Find where the given text appears and provide that cell's center as [x, y] coordinate. 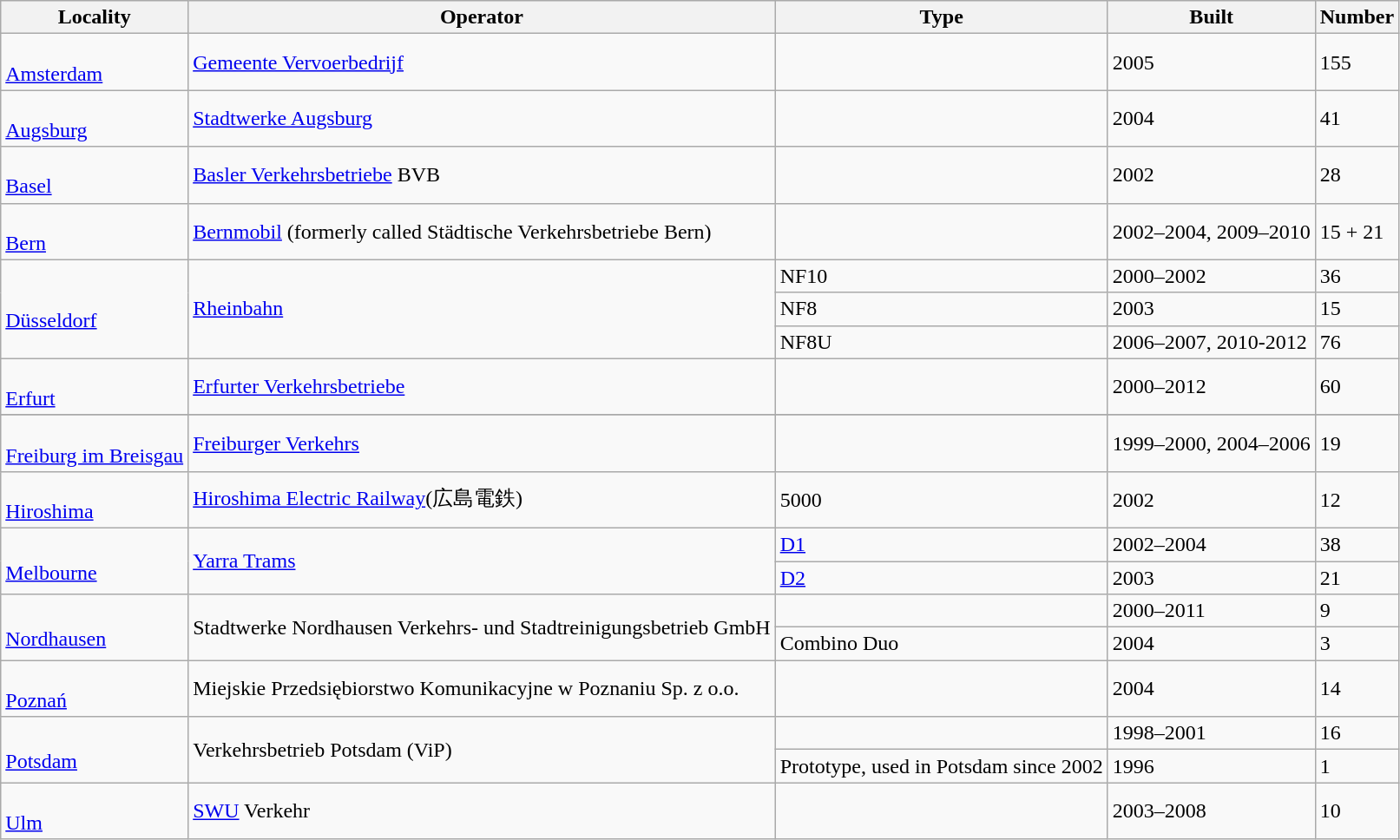
Miejskie Przedsiębiorstwo Komunikacyjne w Poznaniu Sp. z o.o. [482, 689]
D1 [941, 544]
3 [1357, 644]
Rheinbahn [482, 309]
Erfurt [95, 387]
21 [1357, 577]
NF10 [941, 276]
Stadtwerke Nordhausen Verkehrs- und Stadtreinigungsbetrieb GmbH [482, 627]
Stadtwerke Augsburg [482, 118]
2005 [1212, 62]
36 [1357, 276]
5000 [941, 500]
2002–2004 [1212, 544]
14 [1357, 689]
Basler Verkehrsbetriebe BVB [482, 175]
Yarra Trams [482, 561]
19 [1357, 443]
2003–2008 [1212, 810]
Number [1357, 17]
NF8U [941, 342]
2000–2002 [1212, 276]
Potsdam [95, 750]
Built [1212, 17]
Bern [95, 231]
Combino Duo [941, 644]
1996 [1212, 766]
2006–2007, 2010-2012 [1212, 342]
Operator [482, 17]
15 + 21 [1357, 231]
Freiburger Verkehrs [482, 443]
12 [1357, 500]
38 [1357, 544]
Locality [95, 17]
9 [1357, 611]
NF8 [941, 309]
Melbourne [95, 561]
1998–2001 [1212, 733]
SWU Verkehr [482, 810]
Hiroshima [95, 500]
16 [1357, 733]
Erfurter Verkehrsbetriebe [482, 387]
Augsburg [95, 118]
2000–2011 [1212, 611]
Hiroshima Electric Railway(広島電鉄) [482, 500]
Basel [95, 175]
60 [1357, 387]
Nordhausen [95, 627]
Bernmobil (formerly called Städtische Verkehrsbetriebe Bern) [482, 231]
15 [1357, 309]
1999–2000, 2004–2006 [1212, 443]
41 [1357, 118]
76 [1357, 342]
1 [1357, 766]
2002–2004, 2009–2010 [1212, 231]
Amsterdam [95, 62]
28 [1357, 175]
155 [1357, 62]
Poznań [95, 689]
Ulm [95, 810]
Düsseldorf [95, 309]
Type [941, 17]
Verkehrsbetrieb Potsdam (ViP) [482, 750]
D2 [941, 577]
2000–2012 [1212, 387]
Gemeente Vervoerbedrijf [482, 62]
Freiburg im Breisgau [95, 443]
10 [1357, 810]
Prototype, used in Potsdam since 2002 [941, 766]
